Capture the cell that displays the provided text and extract its (x, y) central coordinate. 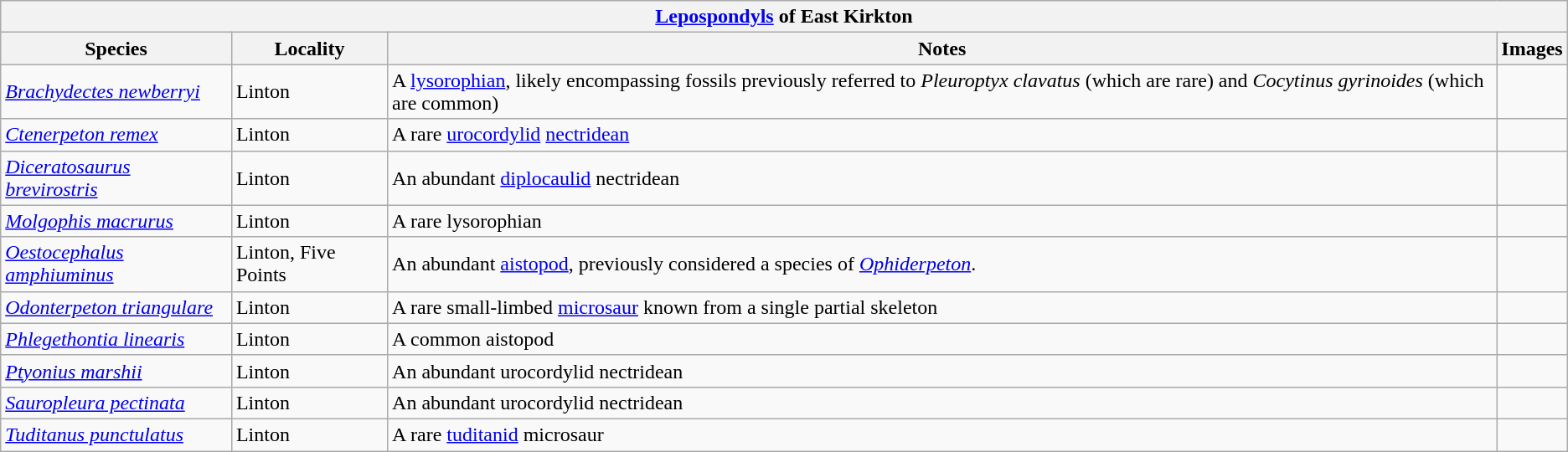
Molgophis macrurus (116, 221)
Linton, Five Points (309, 265)
Diceratosaurus brevirostris (116, 177)
Brachydectes newberryi (116, 92)
Tuditanus punctulatus (116, 434)
A rare small-limbed microsaur known from a single partial skeleton (942, 307)
Notes (942, 49)
A common aistopod (942, 339)
A rare lysorophian (942, 221)
A lysorophian, likely encompassing fossils previously referred to Pleuroptyx clavatus (which are rare) and Cocytinus gyrinoides (which are common) (942, 92)
An abundant aistopod, previously considered a species of Ophiderpeton. (942, 265)
Ptyonius marshii (116, 371)
A rare tuditanid microsaur (942, 434)
Sauropleura pectinata (116, 403)
Oestocephalus amphiuminus (116, 265)
A rare urocordylid nectridean (942, 135)
Species (116, 49)
Odonterpeton triangulare (116, 307)
Locality (309, 49)
Phlegethontia linearis (116, 339)
Lepospondyls of East Kirkton (784, 17)
An abundant diplocaulid nectridean (942, 177)
Images (1532, 49)
Ctenerpeton remex (116, 135)
